Extract the (x, y) coordinate from the center of the cell holding the provided text.  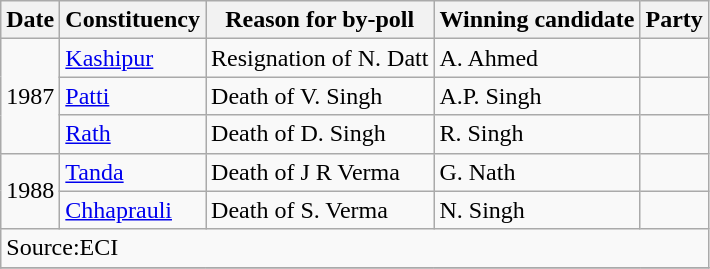
Reason for by-poll (320, 20)
Resignation of N. Datt (320, 58)
Kashipur (133, 58)
Death of V. Singh (320, 96)
N. Singh (537, 210)
Patti (133, 96)
Rath (133, 134)
Chhaprauli (133, 210)
Party (674, 20)
R. Singh (537, 134)
Death of J R Verma (320, 172)
1987 (30, 96)
Winning candidate (537, 20)
Tanda (133, 172)
A. Ahmed (537, 58)
Date (30, 20)
Constituency (133, 20)
A.P. Singh (537, 96)
Death of D. Singh (320, 134)
1988 (30, 191)
Death of S. Verma (320, 210)
Source:ECI (355, 248)
G. Nath (537, 172)
